Identify which cell holds the provided text, then report its (x, y) central coordinate. 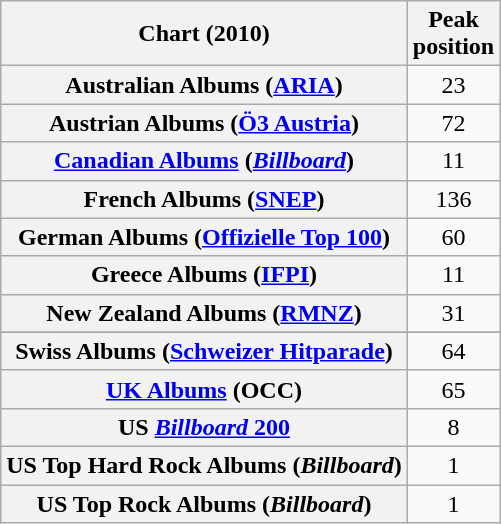
Greece Albums (IFPI) (204, 275)
31 (453, 313)
Chart (2010) (204, 34)
65 (453, 389)
Austrian Albums (Ö3 Austria) (204, 123)
UK Albums (OCC) (204, 389)
US Top Hard Rock Albums (Billboard) (204, 465)
New Zealand Albums (RMNZ) (204, 313)
French Albums (SNEP) (204, 199)
23 (453, 85)
60 (453, 237)
US Top Rock Albums (Billboard) (204, 503)
72 (453, 123)
136 (453, 199)
8 (453, 427)
Canadian Albums (Billboard) (204, 161)
German Albums (Offizielle Top 100) (204, 237)
64 (453, 351)
Peakposition (453, 34)
Australian Albums (ARIA) (204, 85)
Swiss Albums (Schweizer Hitparade) (204, 351)
US Billboard 200 (204, 427)
